Output the [X, Y] coordinate of the center of the cell containing the given text.  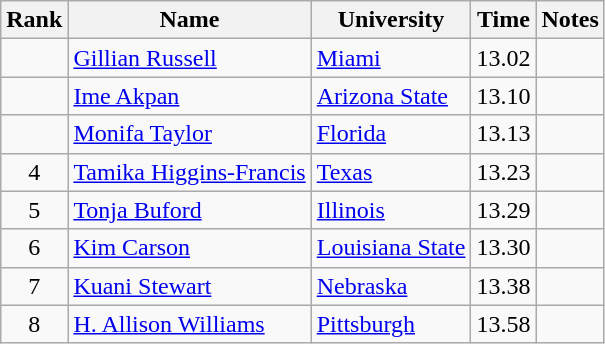
Louisiana State [391, 248]
Monifa Taylor [190, 134]
13.38 [504, 286]
Gillian Russell [190, 58]
4 [34, 172]
13.23 [504, 172]
7 [34, 286]
Tonja Buford [190, 210]
Arizona State [391, 96]
13.29 [504, 210]
13.10 [504, 96]
Time [504, 20]
Rank [34, 20]
Tamika Higgins-Francis [190, 172]
13.58 [504, 324]
8 [34, 324]
Nebraska [391, 286]
Ime Akpan [190, 96]
Illinois [391, 210]
Kuani Stewart [190, 286]
University [391, 20]
H. Allison Williams [190, 324]
13.13 [504, 134]
Florida [391, 134]
6 [34, 248]
5 [34, 210]
13.02 [504, 58]
Miami [391, 58]
Name [190, 20]
Texas [391, 172]
Kim Carson [190, 248]
13.30 [504, 248]
Pittsburgh [391, 324]
Notes [570, 20]
